Determine the (X, Y) coordinate at the center of the cell enclosing the given text.  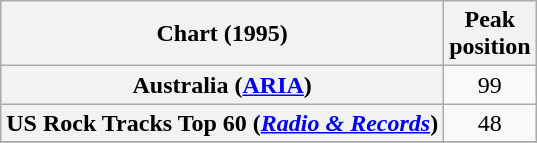
48 (490, 123)
99 (490, 85)
Australia (ARIA) (222, 85)
Chart (1995) (222, 34)
US Rock Tracks Top 60 (Radio & Records) (222, 123)
Peakposition (490, 34)
